Return [X, Y] of the center of cell containing provided text 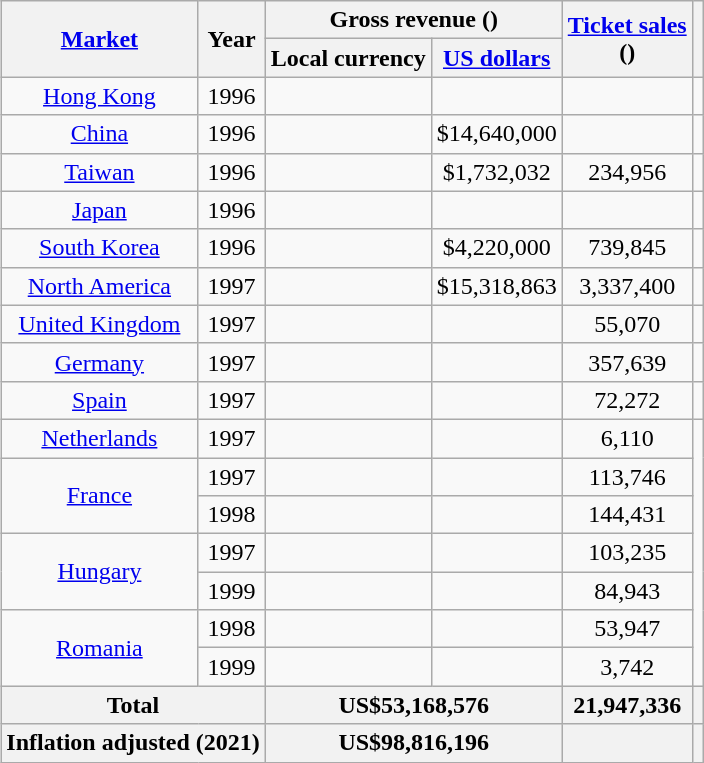
Japan [100, 210]
Gross revenue () [414, 20]
Germany [100, 362]
China [100, 134]
US dollars [496, 58]
21,947,336 [627, 705]
53,947 [627, 629]
Netherlands [100, 438]
72,272 [627, 400]
Total [133, 705]
Romania [100, 648]
France [100, 496]
Hungary [100, 572]
739,845 [627, 248]
Ticket sales () [627, 39]
Inflation adjusted (2021) [133, 743]
Hong Kong [100, 96]
234,956 [627, 172]
$4,220,000 [496, 248]
$14,640,000 [496, 134]
US$53,168,576 [414, 705]
$1,732,032 [496, 172]
Spain [100, 400]
Year [232, 39]
357,639 [627, 362]
103,235 [627, 553]
Local currency [348, 58]
113,746 [627, 477]
144,431 [627, 515]
3,337,400 [627, 286]
US$98,816,196 [414, 743]
55,070 [627, 324]
North America [100, 286]
United Kingdom [100, 324]
3,742 [627, 667]
$15,318,863 [496, 286]
Taiwan [100, 172]
South Korea [100, 248]
Market [100, 39]
84,943 [627, 591]
6,110 [627, 438]
